Return the [X, Y] coordinate for the center point of the cell that contains the specified text.  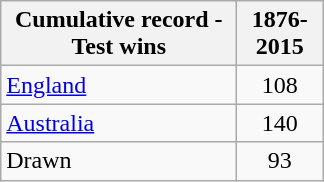
England [119, 85]
93 [280, 161]
Australia [119, 123]
1876-2015 [280, 34]
Cumulative record - Test wins [119, 34]
140 [280, 123]
108 [280, 85]
Drawn [119, 161]
